Identify which cell holds the provided text, then report its (X, Y) central coordinate. 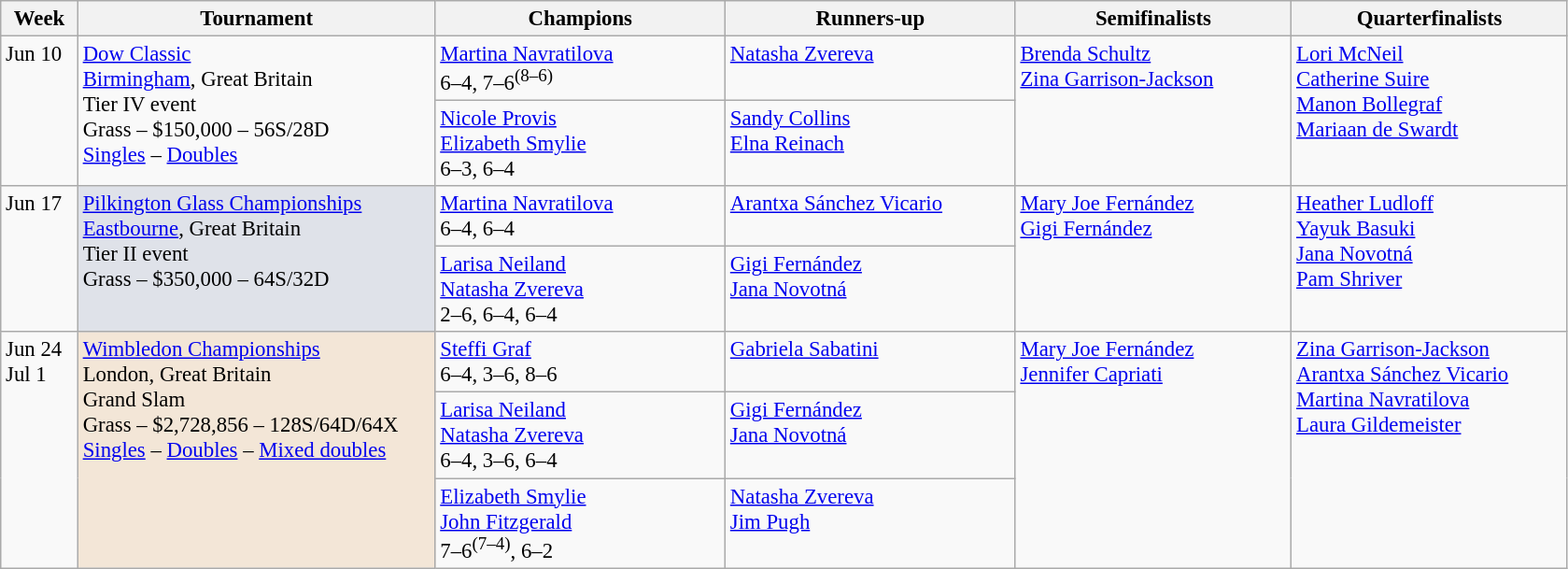
Martina Navratilova6–4, 7–6(8–6) (581, 69)
Semifinalists (1153, 19)
Elizabeth Smylie John Fitzgerald7–6(7–4), 6–2 (581, 523)
Heather Ludloff Yayuk Basuki Jana Novotná Pam Shriver (1430, 259)
Champions (581, 19)
Tournament (256, 19)
Wimbledon Championships London, Great BritainGrand SlamGrass – $2,728,856 – 128S/64D/64XSingles – Doubles – Mixed doubles (256, 450)
Jun 10 (39, 112)
Quarterfinalists (1430, 19)
Jun 24Jul 1 (39, 450)
Week (39, 19)
Pilkington Glass Championships Eastbourne, Great BritainTier II event Grass – $350,000 – 64S/32D (256, 259)
Arantxa Sánchez Vicario (870, 217)
Larisa Neiland Natasha Zvereva2–6, 6–4, 6–4 (581, 290)
Brenda Schultz Zina Garrison-Jackson (1153, 112)
Mary Joe Fernández Gigi Fernández (1153, 259)
Mary Joe Fernández Jennifer Capriati (1153, 450)
Natasha Zvereva Jim Pugh (870, 523)
Lori McNeil Catherine Suire Manon Bollegraf Mariaan de Swardt (1430, 112)
Martina Navratilova6–4, 6–4 (581, 217)
Nicole Provis Elizabeth Smylie6–3, 6–4 (581, 144)
Jun 17 (39, 259)
Dow Classic Birmingham, Great BritainTier IV event Grass – $150,000 – 56S/28DSingles – Doubles (256, 112)
Natasha Zvereva (870, 69)
Sandy Collins Elna Reinach (870, 144)
Steffi Graf6–4, 3–6, 8–6 (581, 363)
Runners-up (870, 19)
Gabriela Sabatini (870, 363)
Zina Garrison-Jackson Arantxa Sánchez Vicario Martina Navratilova Laura Gildemeister (1430, 450)
Larisa Neiland Natasha Zvereva6–4, 3–6, 6–4 (581, 435)
